Return (x, y) of the center of cell containing provided text 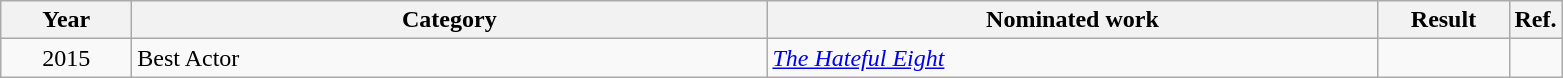
Year (66, 20)
Result (1444, 20)
Ref. (1536, 20)
The Hateful Eight (1072, 58)
Nominated work (1072, 20)
2015 (66, 58)
Best Actor (450, 58)
Category (450, 20)
